For the text-containing cell, return its midpoint in [x, y] coordinate format. 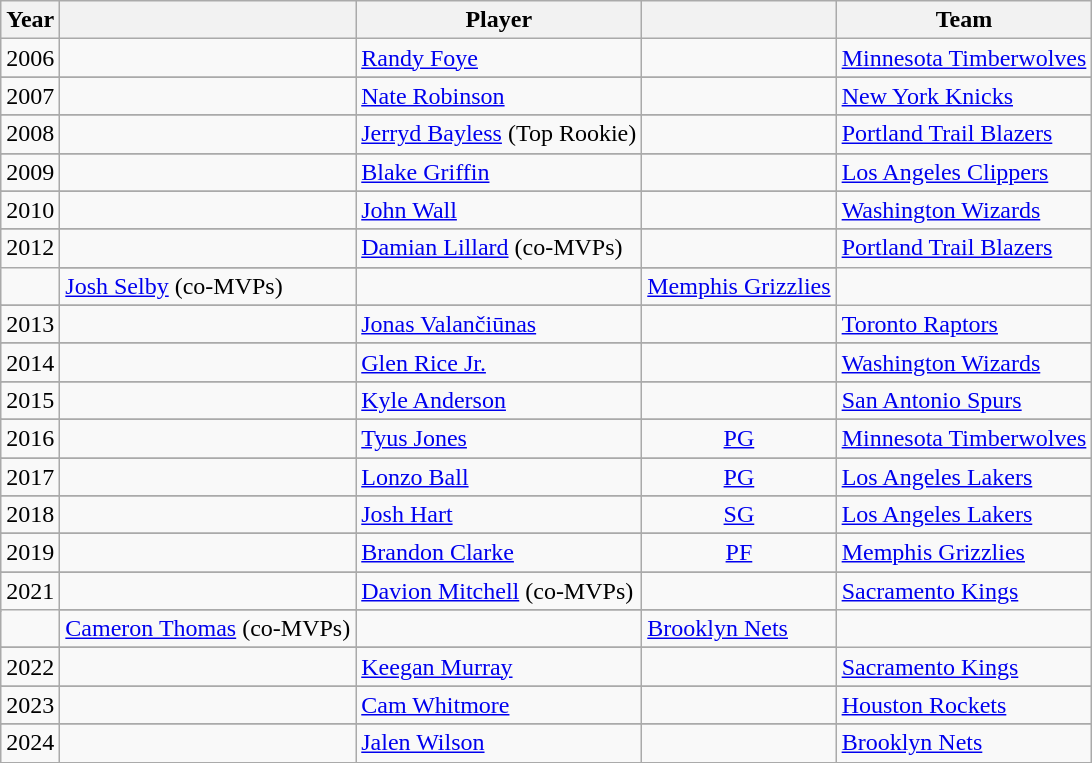
Team [964, 20]
2014 [30, 362]
2018 [30, 515]
Jonas Valančiūnas [499, 324]
Josh Hart [499, 515]
Houston Rockets [964, 705]
2015 [30, 400]
Toronto Raptors [964, 324]
Los Angeles Clippers [964, 172]
Player [499, 20]
Kyle Anderson [499, 400]
John Wall [499, 210]
Lonzo Ball [499, 477]
Year [30, 20]
Tyus Jones [499, 438]
San Antonio Spurs [964, 400]
PF [739, 553]
2022 [30, 667]
Nate Robinson [499, 96]
2016 [30, 438]
2006 [30, 58]
2019 [30, 553]
Blake Griffin [499, 172]
2010 [30, 210]
2012 [30, 248]
2007 [30, 96]
2023 [30, 705]
New York Knicks [964, 96]
Jerryd Bayless (Top Rookie) [499, 134]
2017 [30, 477]
Davion Mitchell (co-MVPs) [499, 591]
Damian Lillard (co-MVPs) [499, 248]
Glen Rice Jr. [499, 362]
Keegan Murray [499, 667]
Jalen Wilson [499, 743]
Cameron Thomas (co-MVPs) [208, 629]
2024 [30, 743]
2021 [30, 591]
2013 [30, 324]
Brandon Clarke [499, 553]
SG [739, 515]
Cam Whitmore [499, 705]
Randy Foye [499, 58]
2009 [30, 172]
2008 [30, 134]
Josh Selby (co-MVPs) [208, 286]
